Return [X, Y] of the center of cell containing provided text 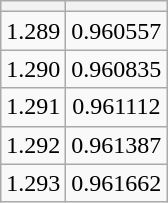
1.291 [34, 107]
0.960835 [116, 69]
0.961387 [116, 145]
0.961662 [116, 183]
1.290 [34, 69]
0.961112 [116, 107]
1.293 [34, 183]
1.289 [34, 31]
0.960557 [116, 31]
1.292 [34, 145]
